From the cell containing the given text, extract its center point as [X, Y] coordinate. 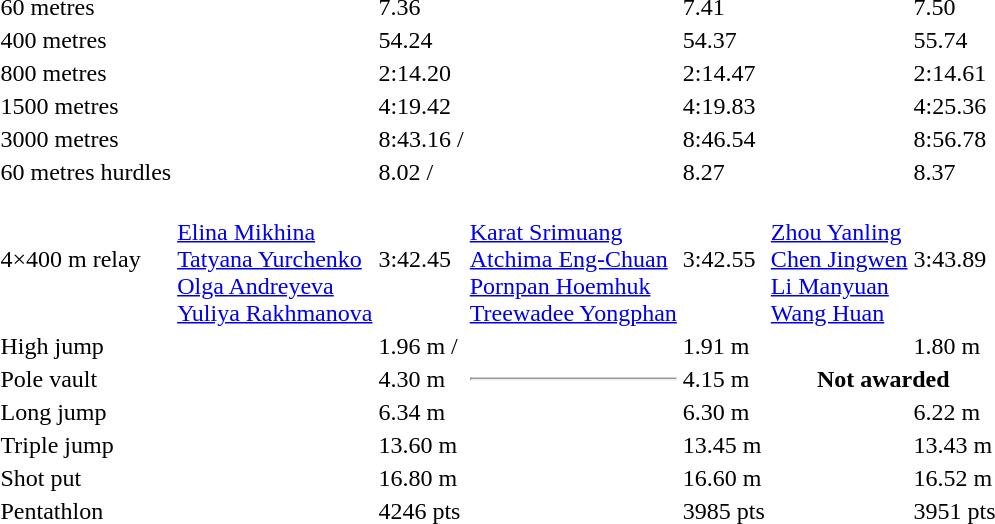
3:42.45 [421, 259]
Karat SrimuangAtchima Eng-ChuanPornpan HoemhukTreewadee Yongphan [573, 259]
54.24 [421, 40]
Elina MikhinaTatyana YurchenkoOlga AndreyevaYuliya Rakhmanova [275, 259]
1.96 m / [421, 346]
6.30 m [724, 412]
8:43.16 / [421, 139]
3:42.55 [724, 259]
54.37 [724, 40]
1.91 m [724, 346]
6.34 m [421, 412]
Zhou YanlingChen JingwenLi ManyuanWang Huan [839, 259]
13.45 m [724, 445]
8.02 / [421, 172]
4.30 m [421, 379]
2:14.20 [421, 73]
4:19.42 [421, 106]
13.60 m [421, 445]
16.80 m [421, 478]
2:14.47 [724, 73]
16.60 m [724, 478]
4:19.83 [724, 106]
8.27 [724, 172]
4.15 m [724, 379]
8:46.54 [724, 139]
